For the text-containing cell, return its midpoint in [x, y] coordinate format. 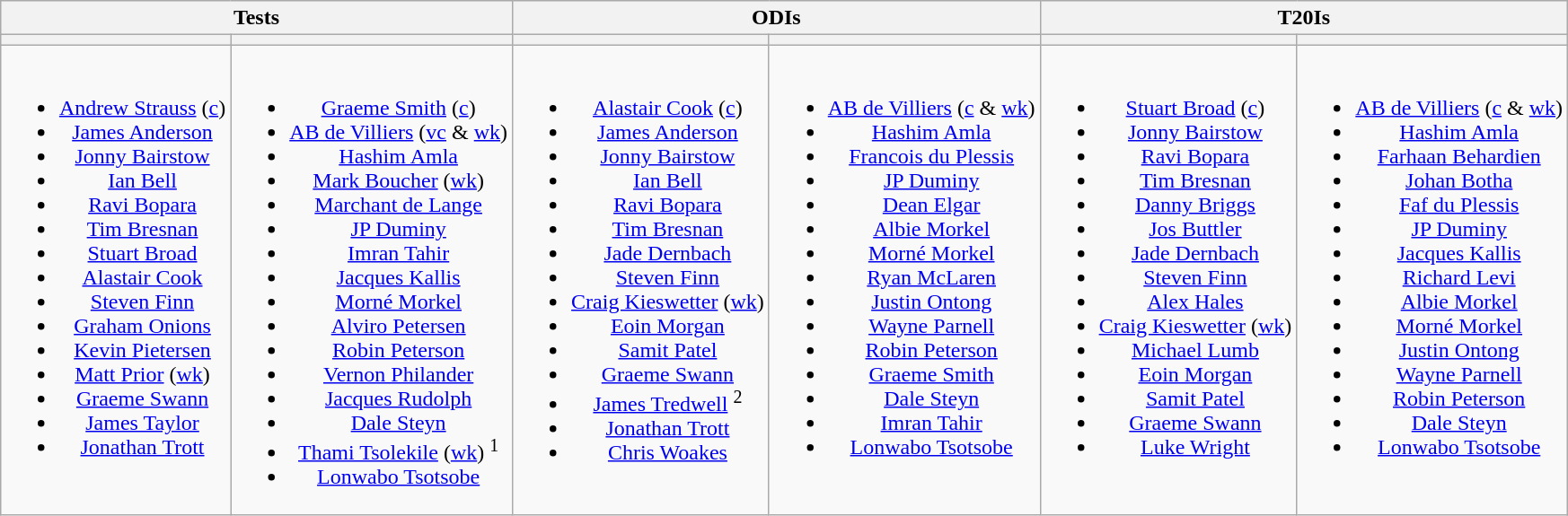
ODIs [777, 18]
T20Is [1304, 18]
Tests [256, 18]
